Extract the [x, y] coordinate from the center of the cell holding the provided text.  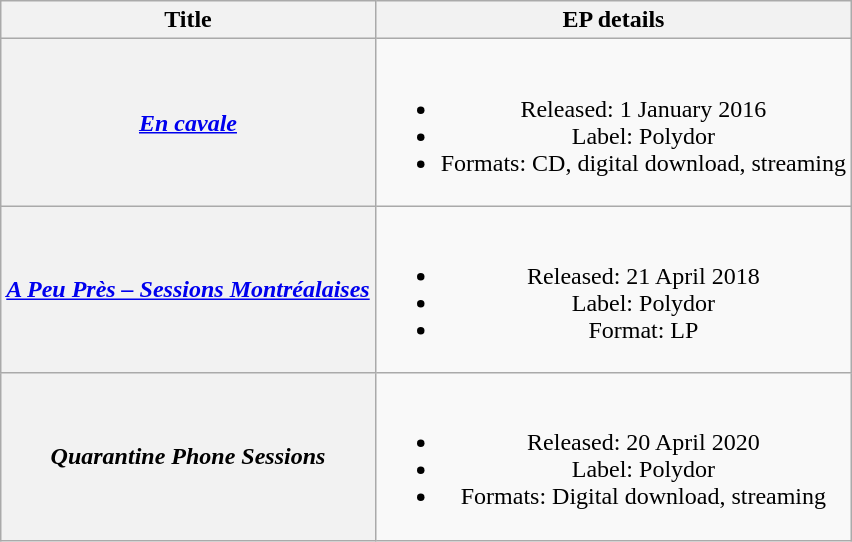
Released: 1 January 2016Label: PolydorFormats: CD, digital download, streaming [613, 122]
Released: 21 April 2018Label: PolydorFormat: LP [613, 290]
A Peu Près – Sessions Montréalaises [188, 290]
EP details [613, 20]
Title [188, 20]
En cavale [188, 122]
Released: 20 April 2020Label: PolydorFormats: Digital download, streaming [613, 456]
Quarantine Phone Sessions [188, 456]
